Provide the [X, Y] coordinate of the cell's center where the given text is located.  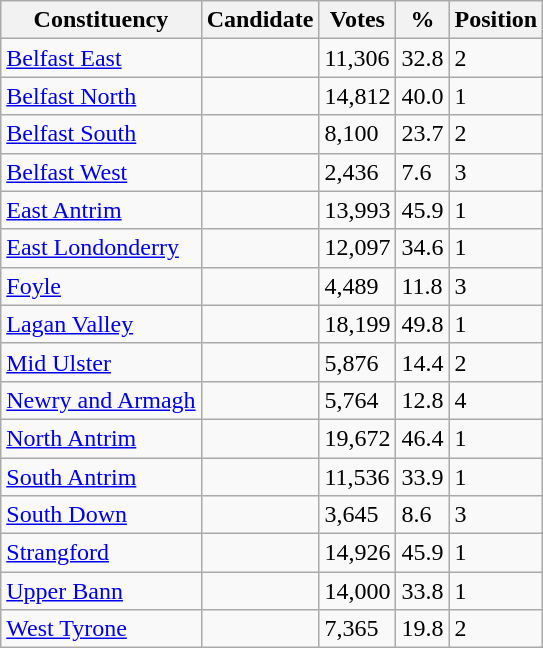
Candidate [260, 20]
% [422, 20]
Votes [358, 20]
South Antrim [101, 477]
8,100 [358, 134]
South Down [101, 515]
40.0 [422, 96]
8.6 [422, 515]
12.8 [422, 400]
46.4 [422, 438]
Upper Bann [101, 591]
14,812 [358, 96]
14,926 [358, 553]
18,199 [358, 324]
Lagan Valley [101, 324]
14,000 [358, 591]
23.7 [422, 134]
11,306 [358, 58]
Position [496, 20]
Newry and Armagh [101, 400]
Belfast South [101, 134]
33.9 [422, 477]
14.4 [422, 362]
2,436 [358, 172]
11.8 [422, 286]
Foyle [101, 286]
7,365 [358, 629]
7.6 [422, 172]
East Londonderry [101, 248]
Constituency [101, 20]
13,993 [358, 210]
East Antrim [101, 210]
12,097 [358, 248]
5,764 [358, 400]
West Tyrone [101, 629]
34.6 [422, 248]
Belfast East [101, 58]
4 [496, 400]
4,489 [358, 286]
11,536 [358, 477]
49.8 [422, 324]
Strangford [101, 553]
33.8 [422, 591]
Belfast North [101, 96]
Mid Ulster [101, 362]
19.8 [422, 629]
5,876 [358, 362]
19,672 [358, 438]
32.8 [422, 58]
North Antrim [101, 438]
3,645 [358, 515]
Belfast West [101, 172]
